Find where the given text appears and provide that cell's center as (X, Y) coordinate. 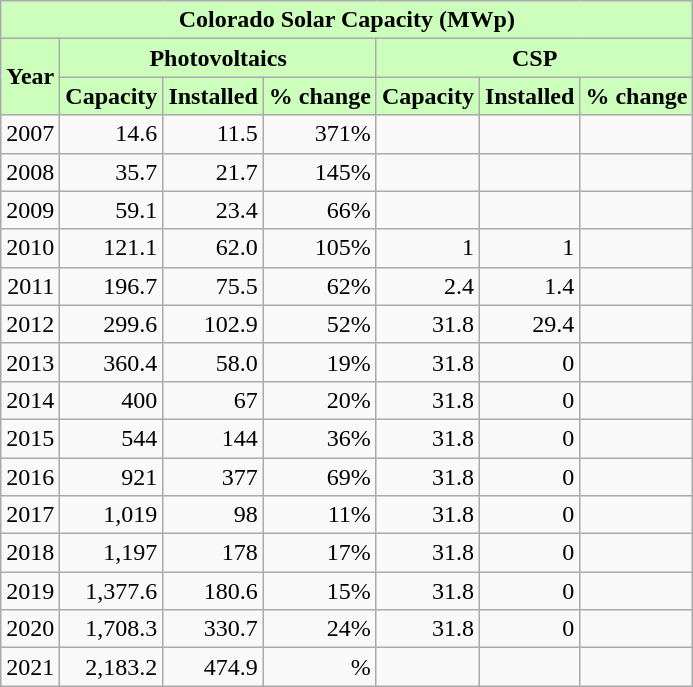
11.5 (213, 134)
2014 (30, 400)
1,197 (112, 553)
62% (320, 286)
2009 (30, 210)
360.4 (112, 362)
69% (320, 477)
121.1 (112, 248)
2012 (30, 324)
921 (112, 477)
CSP (534, 58)
299.6 (112, 324)
400 (112, 400)
19% (320, 362)
178 (213, 553)
544 (112, 438)
Photovoltaics (218, 58)
2013 (30, 362)
2021 (30, 667)
105% (320, 248)
2019 (30, 591)
196.7 (112, 286)
35.7 (112, 172)
14.6 (112, 134)
371% (320, 134)
1,377.6 (112, 591)
180.6 (213, 591)
36% (320, 438)
24% (320, 629)
% (320, 667)
52% (320, 324)
59.1 (112, 210)
2016 (30, 477)
11% (320, 515)
1,019 (112, 515)
Year (30, 77)
377 (213, 477)
21.7 (213, 172)
58.0 (213, 362)
2007 (30, 134)
2011 (30, 286)
2.4 (428, 286)
474.9 (213, 667)
17% (320, 553)
1.4 (529, 286)
23.4 (213, 210)
98 (213, 515)
2,183.2 (112, 667)
75.5 (213, 286)
66% (320, 210)
2017 (30, 515)
67 (213, 400)
15% (320, 591)
29.4 (529, 324)
20% (320, 400)
145% (320, 172)
144 (213, 438)
Colorado Solar Capacity (MWp) (347, 20)
2008 (30, 172)
1,708.3 (112, 629)
2020 (30, 629)
2015 (30, 438)
2010 (30, 248)
330.7 (213, 629)
2018 (30, 553)
62.0 (213, 248)
102.9 (213, 324)
